Extract the (X, Y) coordinate from the center of the cell holding the provided text.  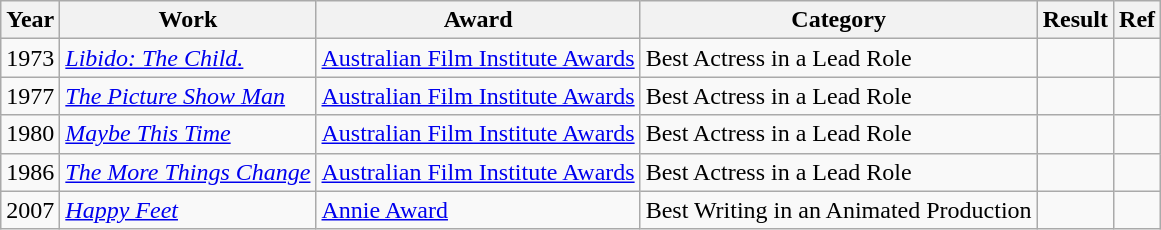
Annie Award (478, 210)
2007 (30, 210)
1986 (30, 172)
1973 (30, 58)
Maybe This Time (188, 134)
Category (838, 20)
Year (30, 20)
Best Writing in an Animated Production (838, 210)
Libido: The Child. (188, 58)
The Picture Show Man (188, 96)
Work (188, 20)
Ref (1138, 20)
The More Things Change (188, 172)
1977 (30, 96)
Happy Feet (188, 210)
1980 (30, 134)
Award (478, 20)
Result (1075, 20)
